Scan for the cell matching the given text and deliver its (x, y) coordinate at center. 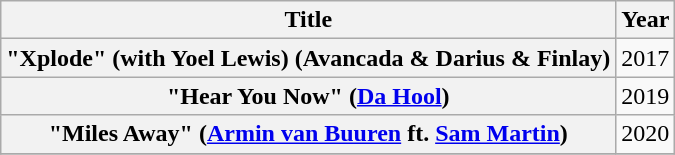
"Hear You Now" (Da Hool) (308, 96)
Title (308, 20)
"Miles Away" (Armin van Buuren ft. Sam Martin) (308, 134)
2020 (646, 134)
"Xplode" (with Yoel Lewis) (Avancada & Darius & Finlay) (308, 58)
2017 (646, 58)
Year (646, 20)
2019 (646, 96)
